Provide the (X, Y) coordinate of the cell's center where the given text is located.  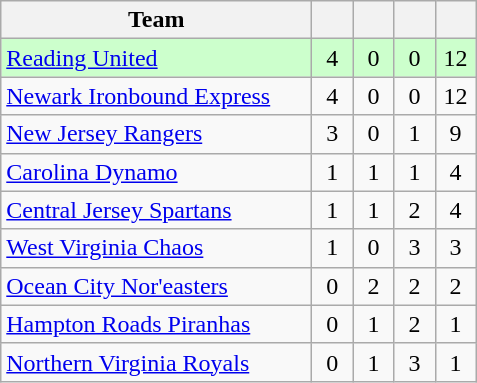
New Jersey Rangers (156, 134)
West Virginia Chaos (156, 248)
Carolina Dynamo (156, 172)
Newark Ironbound Express (156, 96)
Hampton Roads Piranhas (156, 324)
Central Jersey Spartans (156, 210)
9 (456, 134)
Ocean City Nor'easters (156, 286)
Northern Virginia Royals (156, 362)
Team (156, 20)
Reading United (156, 58)
